Provide the (X, Y) coordinate of the cell's center where the given text is located.  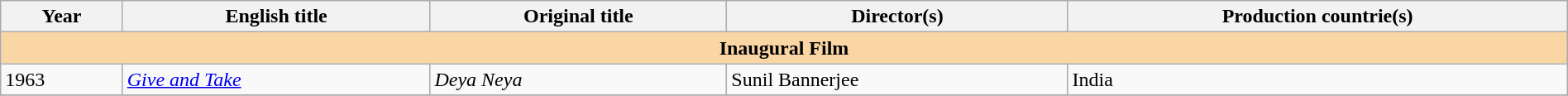
Give and Take (276, 79)
Year (61, 17)
Inaugural Film (784, 48)
India (1317, 79)
Deya Neya (579, 79)
Sunil Bannerjee (897, 79)
English title (276, 17)
Director(s) (897, 17)
Original title (579, 17)
Production countrie(s) (1317, 17)
1963 (61, 79)
